Determine the [x, y] coordinate at the center of the cell enclosing the given text.  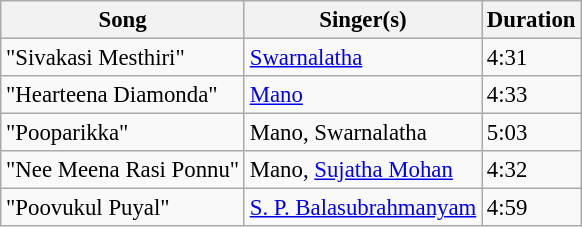
Duration [532, 20]
"Sivakasi Mesthiri" [123, 58]
Song [123, 20]
Mano, Sujatha Mohan [362, 170]
5:03 [532, 133]
"Poovukul Puyal" [123, 208]
4:59 [532, 208]
4:32 [532, 170]
Swarnalatha [362, 58]
4:33 [532, 95]
S. P. Balasubrahmanyam [362, 208]
Mano, Swarnalatha [362, 133]
4:31 [532, 58]
"Pooparikka" [123, 133]
Singer(s) [362, 20]
"Nee Meena Rasi Ponnu" [123, 170]
Mano [362, 95]
"Hearteena Diamonda" [123, 95]
